Extract the [x, y] coordinate from the center of the cell holding the provided text.  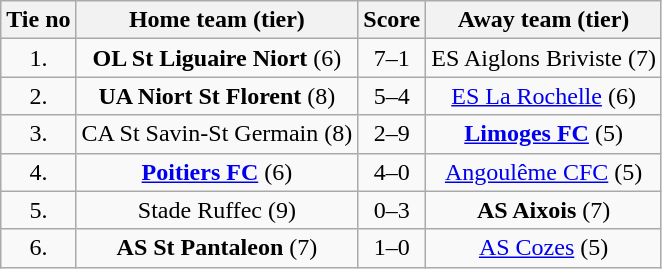
4–0 [392, 172]
Limoges FC (5) [544, 134]
AS St Pantaleon (7) [217, 248]
2. [38, 96]
Score [392, 20]
AS Aixois (7) [544, 210]
ES La Rochelle (6) [544, 96]
0–3 [392, 210]
Poitiers FC (6) [217, 172]
1–0 [392, 248]
Away team (tier) [544, 20]
AS Cozes (5) [544, 248]
7–1 [392, 58]
CA St Savin-St Germain (8) [217, 134]
ES Aiglons Briviste (7) [544, 58]
UA Niort St Florent (8) [217, 96]
3. [38, 134]
Tie no [38, 20]
5. [38, 210]
OL St Liguaire Niort (6) [217, 58]
2–9 [392, 134]
4. [38, 172]
Stade Ruffec (9) [217, 210]
1. [38, 58]
5–4 [392, 96]
6. [38, 248]
Angoulême CFC (5) [544, 172]
Home team (tier) [217, 20]
